Output the [X, Y] coordinate of the center of the cell containing the given text.  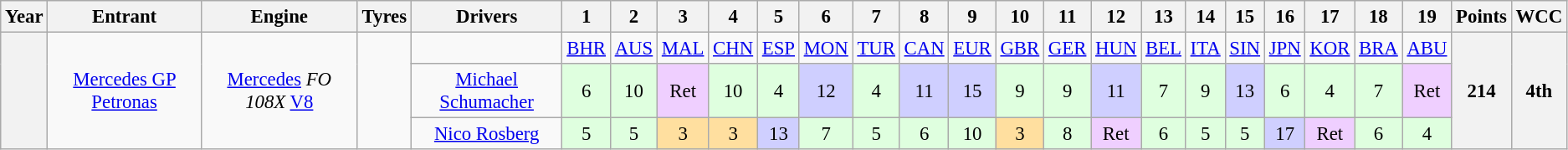
CAN [924, 49]
BRA [1379, 49]
AUS [633, 49]
JPN [1285, 49]
16 [1285, 17]
18 [1379, 17]
ABU [1427, 49]
KOR [1330, 49]
Drivers [487, 17]
Engine [279, 17]
TUR [876, 49]
WCC [1539, 17]
14 [1205, 17]
SIN [1245, 49]
CHN [733, 49]
1 [586, 17]
ESP [778, 49]
EUR [972, 49]
Mercedes FO 108X V8 [279, 91]
Year [24, 17]
Points [1481, 17]
HUN [1116, 49]
ITA [1205, 49]
Entrant [124, 17]
214 [1481, 91]
Mercedes GP Petronas [124, 91]
MON [826, 49]
GER [1068, 49]
Michael Schumacher [487, 91]
Tyres [384, 17]
MAL [683, 49]
2 [633, 17]
Nico Rosberg [487, 134]
19 [1427, 17]
BEL [1164, 49]
4th [1539, 91]
GBR [1019, 49]
BHR [586, 49]
